Find where the given text appears and provide that cell's center as [x, y] coordinate. 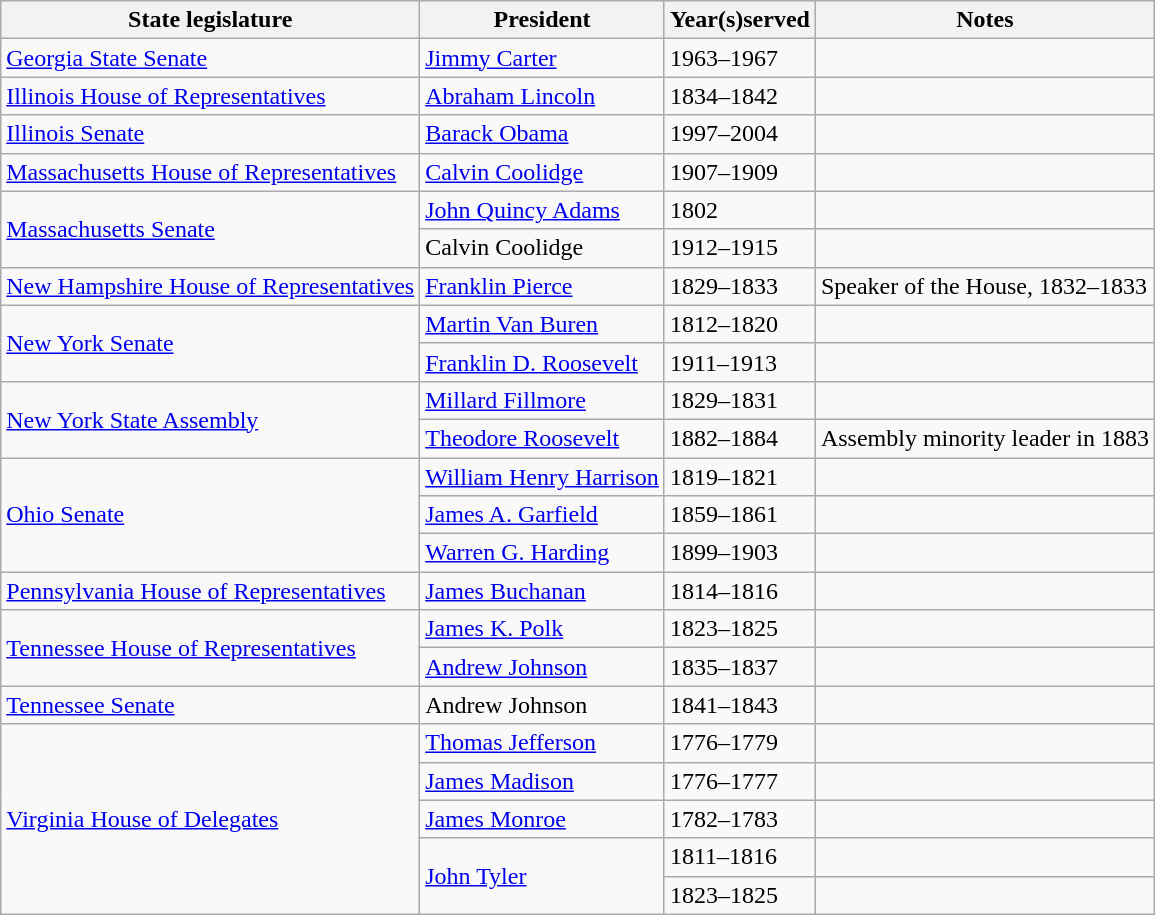
1841–1843 [740, 705]
Illinois House of Representatives [210, 96]
John Quincy Adams [542, 210]
Martin Van Buren [542, 324]
Notes [984, 20]
1829–1831 [740, 400]
1834–1842 [740, 96]
Massachusetts House of Representatives [210, 172]
1819–1821 [740, 477]
Year(s)served [740, 20]
1802 [740, 210]
State legislature [210, 20]
James A. Garfield [542, 515]
Abraham Lincoln [542, 96]
New York Senate [210, 343]
1997–2004 [740, 134]
Warren G. Harding [542, 553]
President [542, 20]
Franklin D. Roosevelt [542, 362]
1882–1884 [740, 438]
1835–1837 [740, 667]
1814–1816 [740, 591]
James K. Polk [542, 629]
1859–1861 [740, 515]
Tennessee House of Representatives [210, 648]
Pennsylvania House of Representatives [210, 591]
Franklin Pierce [542, 286]
Millard Fillmore [542, 400]
New York State Assembly [210, 419]
1829–1833 [740, 286]
Assembly minority leader in 1883 [984, 438]
1776–1777 [740, 781]
Massachusetts Senate [210, 229]
1899–1903 [740, 553]
Theodore Roosevelt [542, 438]
Jimmy Carter [542, 58]
James Buchanan [542, 591]
1912–1915 [740, 248]
1907–1909 [740, 172]
Barack Obama [542, 134]
James Monroe [542, 819]
James Madison [542, 781]
1776–1779 [740, 743]
1911–1913 [740, 362]
1812–1820 [740, 324]
New Hampshire House of Representatives [210, 286]
Tennessee Senate [210, 705]
William Henry Harrison [542, 477]
Speaker of the House, 1832–1833 [984, 286]
Thomas Jefferson [542, 743]
1782–1783 [740, 819]
Virginia House of Delegates [210, 819]
Georgia State Senate [210, 58]
John Tyler [542, 876]
Illinois Senate [210, 134]
Ohio Senate [210, 515]
1963–1967 [740, 58]
1811–1816 [740, 857]
